Output the [x, y] coordinate of the center of the cell containing the given text.  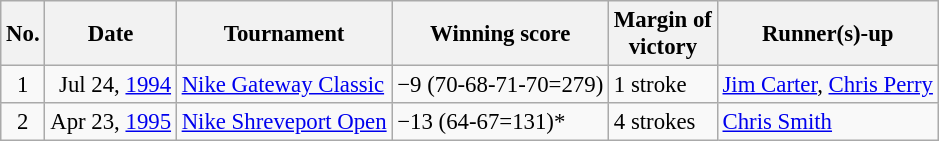
−9 (70-68-71-70=279) [500, 85]
Jim Carter, Chris Perry [828, 85]
Chris Smith [828, 122]
Jul 24, 1994 [110, 85]
1 [23, 85]
Runner(s)-up [828, 34]
Margin ofvictory [664, 34]
Nike Gateway Classic [284, 85]
−13 (64-67=131)* [500, 122]
1 stroke [664, 85]
Tournament [284, 34]
2 [23, 122]
Date [110, 34]
4 strokes [664, 122]
Apr 23, 1995 [110, 122]
No. [23, 34]
Nike Shreveport Open [284, 122]
Winning score [500, 34]
